Detect which cell encompasses the target text, then output its (X, Y) center coordinate. 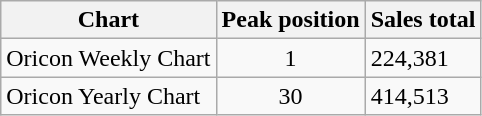
224,381 (423, 58)
Oricon Yearly Chart (108, 96)
Chart (108, 20)
Sales total (423, 20)
30 (290, 96)
Peak position (290, 20)
Oricon Weekly Chart (108, 58)
414,513 (423, 96)
1 (290, 58)
